Determine the (X, Y) coordinate at the center of the cell enclosing the given text.  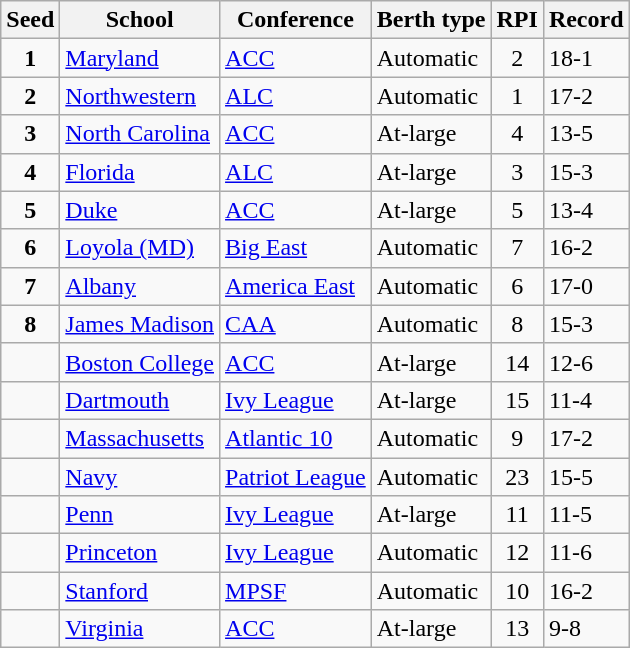
13 (517, 629)
15-5 (586, 477)
America East (296, 286)
RPI (517, 20)
17-0 (586, 286)
School (140, 20)
Albany (140, 286)
11-4 (586, 400)
Florida (140, 172)
Loyola (MD) (140, 248)
Navy (140, 477)
Atlantic 10 (296, 438)
CAA (296, 324)
Stanford (140, 591)
11 (517, 515)
MPSF (296, 591)
9 (517, 438)
James Madison (140, 324)
Conference (296, 20)
14 (517, 362)
18-1 (586, 58)
Patriot League (296, 477)
Seed (30, 20)
North Carolina (140, 134)
Northwestern (140, 96)
Massachusetts (140, 438)
23 (517, 477)
11-5 (586, 515)
10 (517, 591)
9-8 (586, 629)
15 (517, 400)
Penn (140, 515)
Boston College (140, 362)
13-4 (586, 210)
12 (517, 553)
Big East (296, 248)
12-6 (586, 362)
Berth type (431, 20)
13-5 (586, 134)
Virginia (140, 629)
Princeton (140, 553)
11-6 (586, 553)
Maryland (140, 58)
Duke (140, 210)
Dartmouth (140, 400)
Record (586, 20)
